Identify which cell holds the provided text, then report its [x, y] central coordinate. 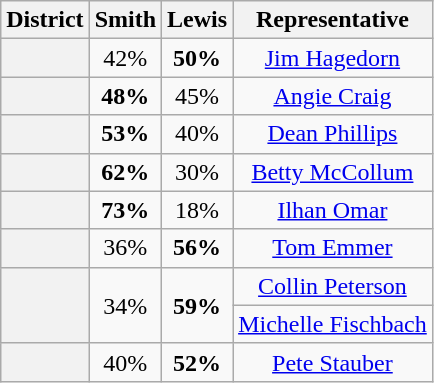
42% [125, 58]
30% [198, 172]
62% [125, 172]
73% [125, 210]
District [45, 20]
53% [125, 134]
48% [125, 96]
Michelle Fischbach [333, 324]
Ilhan Omar [333, 210]
Collin Peterson [333, 286]
59% [198, 305]
56% [198, 248]
18% [198, 210]
52% [198, 362]
Jim Hagedorn [333, 58]
Tom Emmer [333, 248]
Angie Craig [333, 96]
36% [125, 248]
50% [198, 58]
Representative [333, 20]
34% [125, 305]
Smith [125, 20]
Pete Stauber [333, 362]
Dean Phillips [333, 134]
45% [198, 96]
Lewis [198, 20]
Betty McCollum [333, 172]
